Extract the [x, y] coordinate from the center of the cell holding the provided text.  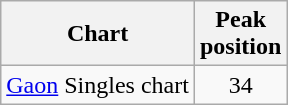
34 [240, 85]
Chart [98, 34]
Gaon Singles chart [98, 85]
Peakposition [240, 34]
